For the text-containing cell, return its midpoint in (X, Y) coordinate format. 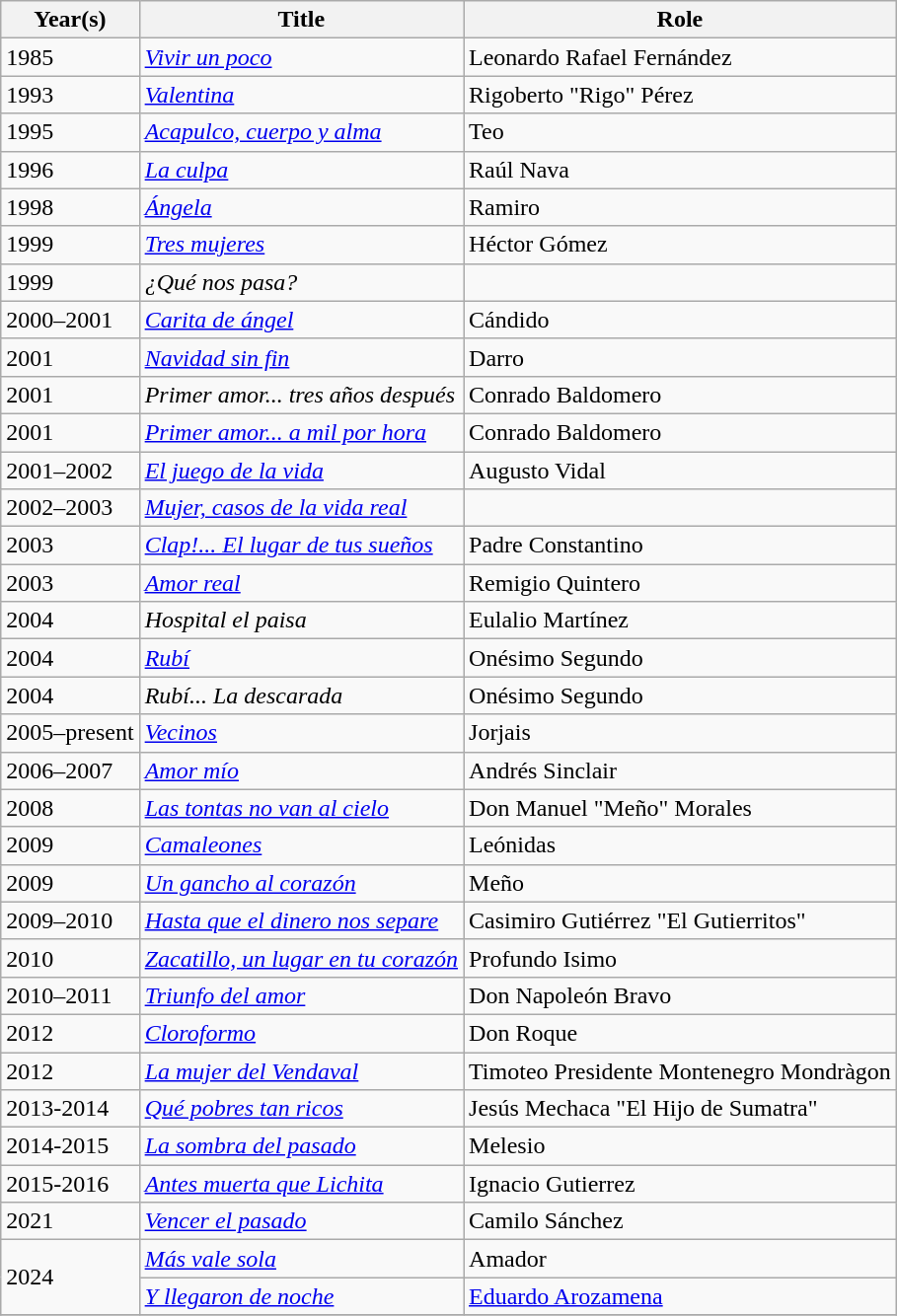
Valentina (301, 95)
2000–2001 (70, 320)
Tres mujeres (301, 245)
Ignacio Gutierrez (681, 1184)
Cloroformo (301, 1033)
Vencer el pasado (301, 1221)
2001–2002 (70, 471)
Las tontas no van al cielo (301, 808)
Remigio Quintero (681, 583)
Ángela (301, 207)
1998 (70, 207)
Casimiro Gutiérrez "El Gutierritos" (681, 920)
Rubí... La descarada (301, 695)
Meño (681, 883)
Navidad sin fin (301, 357)
1985 (70, 57)
Un gancho al corazón (301, 883)
2010 (70, 958)
1993 (70, 95)
Don Roque (681, 1033)
Melesio (681, 1146)
Camilo Sánchez (681, 1221)
2010–2011 (70, 995)
Rubí (301, 658)
Héctor Gómez (681, 245)
2013-2014 (70, 1109)
1995 (70, 132)
Primer amor... tres años después (301, 395)
2014-2015 (70, 1146)
Jesús Mechaca "El Hijo de Sumatra" (681, 1109)
El juego de la vida (301, 471)
La culpa (301, 170)
Andrés Sinclair (681, 770)
2015-2016 (70, 1184)
2024 (70, 1278)
Antes muerta que Lichita (301, 1184)
Don Manuel "Meño" Morales (681, 808)
¿Qué nos pasa? (301, 282)
Don Napoleón Bravo (681, 995)
Amor real (301, 583)
Triunfo del amor (301, 995)
2002–2003 (70, 508)
Padre Constantino (681, 546)
Augusto Vidal (681, 471)
Acapulco, cuerpo y alma (301, 132)
Leónidas (681, 845)
Teo (681, 132)
Raúl Nava (681, 170)
Hospital el paisa (301, 621)
2005–present (70, 733)
2009–2010 (70, 920)
Carita de ángel (301, 320)
Eulalio Martínez (681, 621)
La sombra del pasado (301, 1146)
Title (301, 20)
Timoteo Presidente Montenegro Mondràgon (681, 1070)
Profundo Isimo (681, 958)
Clap!... El lugar de tus sueños (301, 546)
Mujer, casos de la vida real (301, 508)
Role (681, 20)
1996 (70, 170)
Vivir un poco (301, 57)
Eduardo Arozamena (681, 1296)
2008 (70, 808)
Rigoberto "Rigo" Pérez (681, 95)
Amador (681, 1259)
Qué pobres tan ricos (301, 1109)
Camaleones (301, 845)
Amor mío (301, 770)
Primer amor... a mil por hora (301, 432)
2021 (70, 1221)
Year(s) (70, 20)
Y llegaron de noche (301, 1296)
La mujer del Vendaval (301, 1070)
Hasta que el dinero nos separe (301, 920)
Leonardo Rafael Fernández (681, 57)
Zacatillo, un lugar en tu corazón (301, 958)
Cándido (681, 320)
Darro (681, 357)
Jorjais (681, 733)
Vecinos (301, 733)
Más vale sola (301, 1259)
2006–2007 (70, 770)
Ramiro (681, 207)
